From the cell containing the given text, extract its center point as (x, y) coordinate. 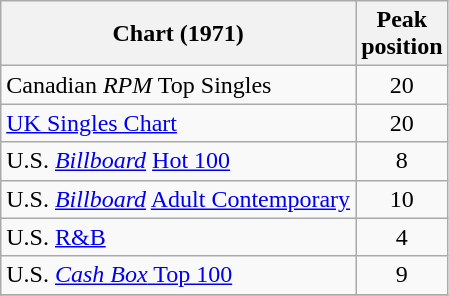
9 (402, 275)
U.S. R&B (178, 237)
10 (402, 199)
U.S. Cash Box Top 100 (178, 275)
8 (402, 161)
U.S. Billboard Hot 100 (178, 161)
UK Singles Chart (178, 123)
Canadian RPM Top Singles (178, 85)
Peakposition (402, 34)
Chart (1971) (178, 34)
4 (402, 237)
U.S. Billboard Adult Contemporary (178, 199)
